Find where the given text appears and provide that cell's center as [X, Y] coordinate. 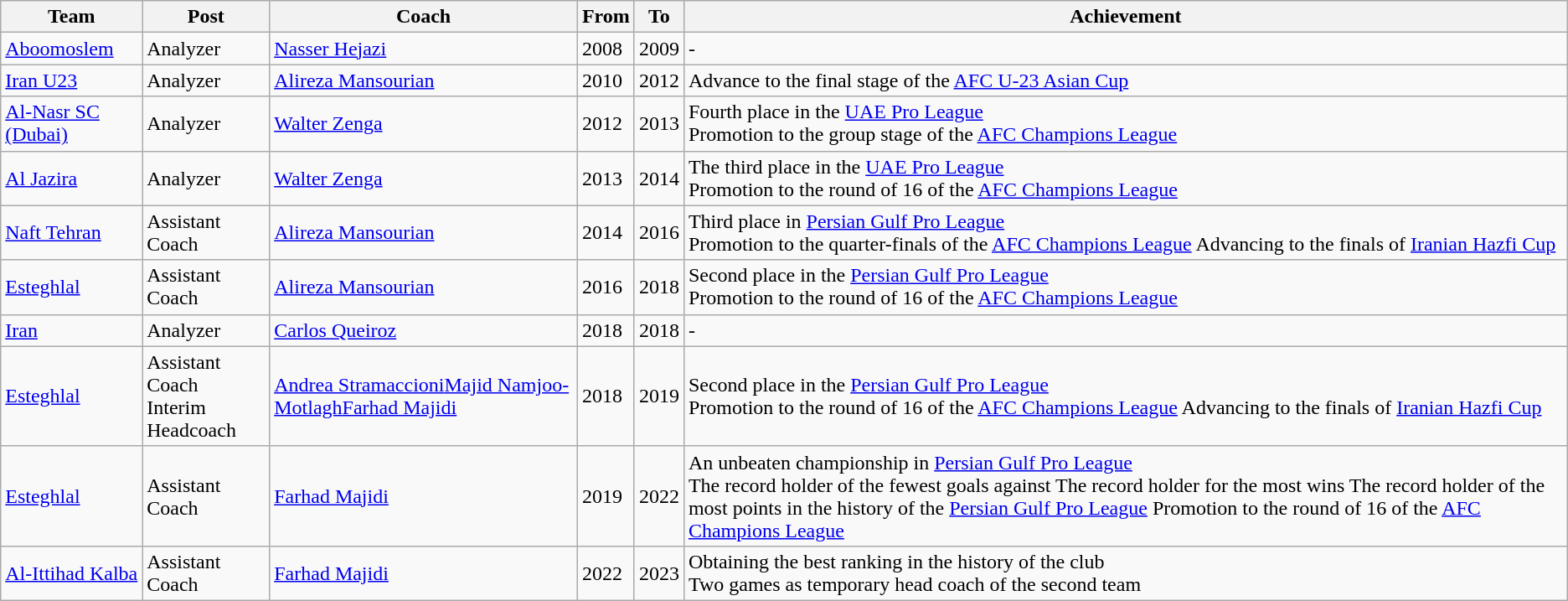
From [606, 17]
2010 [606, 80]
Carlos Queiroz [424, 330]
Assistant CoachInterim Headcoach [206, 396]
Fourth place in the UAE Pro LeaguePromotion to the group stage of the AFC Champions League [1126, 124]
Al-Ittihad Kalba [72, 573]
To [658, 17]
2008 [606, 49]
2023 [658, 573]
Al Jazira [72, 178]
Coach [424, 17]
Al-Nasr SC (Dubai) [72, 124]
2009 [658, 49]
Second place in the Persian Gulf Pro LeaguePromotion to the round of 16 of the AFC Champions League [1126, 287]
Aboomoslem [72, 49]
Naft Tehran [72, 233]
Iran [72, 330]
Obtaining the best ranking in the history of the clubTwo games as temporary head coach of the second team [1126, 573]
Andrea StramaccioniMajid Namjoo-MotlaghFarhad Majidi [424, 396]
Achievement [1126, 17]
Second place in the Persian Gulf Pro LeaguePromotion to the round of 16 of the AFC Champions League Advancing to the finals of Iranian Hazfi Cup [1126, 396]
Advance to the final stage of the AFC U-23 Asian Cup [1126, 80]
Third place in Persian Gulf Pro LeaguePromotion to the quarter-finals of the AFC Champions League Advancing to the finals of Iranian Hazfi Cup [1126, 233]
The third place in the UAE Pro LeaguePromotion to the round of 16 of the AFC Champions League [1126, 178]
Iran U23 [72, 80]
Nasser Hejazi [424, 49]
Post [206, 17]
Team [72, 17]
